Capture the cell that displays the provided text and extract its (x, y) central coordinate. 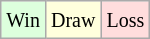
Draw (72, 20)
Win (24, 20)
Loss (126, 20)
